Locate the cell with the specified text and output its [X, Y] center coordinate. 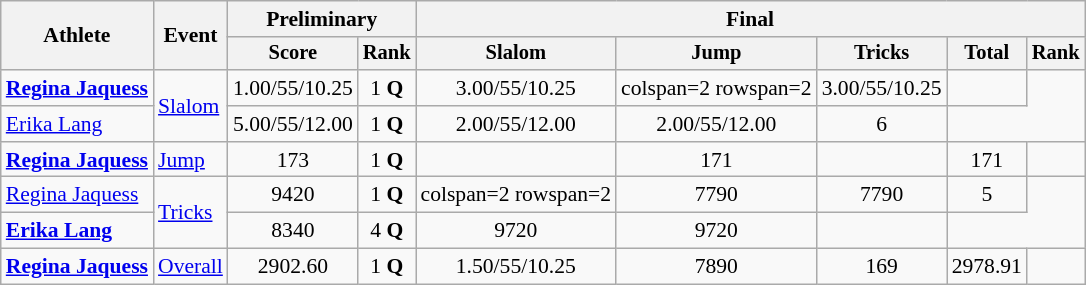
Total [987, 54]
5.00/55/12.00 [293, 124]
Preliminary [322, 19]
Overall [190, 267]
9420 [293, 195]
Final [750, 19]
5 [987, 195]
Score [293, 54]
7890 [716, 267]
169 [882, 267]
Athlete [77, 36]
1.50/55/10.25 [516, 267]
2978.91 [987, 267]
8340 [293, 231]
2902.60 [293, 267]
4 Q [387, 231]
Event [190, 36]
173 [293, 160]
1.00/55/10.25 [293, 88]
6 [882, 124]
